Pinpoint the cell where the given text exists, returning its [x, y] midpoint coordinate. 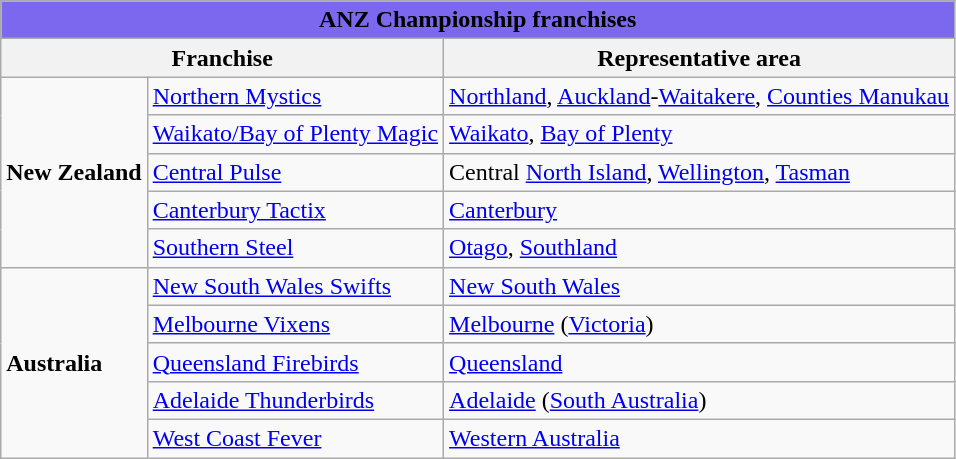
Central North Island, Wellington, Tasman [700, 172]
New South Wales [700, 286]
ANZ Championship franchises [478, 20]
Adelaide Thunderbirds [295, 400]
Western Australia [700, 438]
Central Pulse [295, 172]
Northern Mystics [295, 96]
Representative area [700, 58]
New Zealand [74, 172]
Southern Steel [295, 248]
Melbourne Vixens [295, 324]
Canterbury [700, 210]
Queensland Firebirds [295, 362]
Adelaide (South Australia) [700, 400]
Northland, Auckland-Waitakere, Counties Manukau [700, 96]
Waikato, Bay of Plenty [700, 134]
Canterbury Tactix [295, 210]
New South Wales Swifts [295, 286]
Queensland [700, 362]
Waikato/Bay of Plenty Magic [295, 134]
Otago, Southland [700, 248]
West Coast Fever [295, 438]
Melbourne (Victoria) [700, 324]
Australia [74, 362]
Franchise [222, 58]
